Return the (X, Y) coordinate for the center point of the cell that contains the specified text.  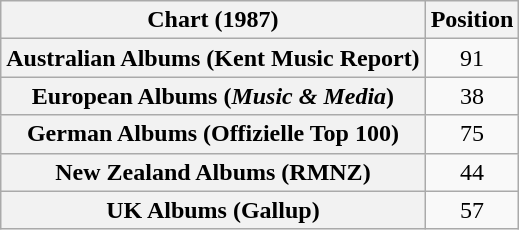
75 (472, 134)
44 (472, 172)
38 (472, 96)
UK Albums (Gallup) (213, 210)
57 (472, 210)
Australian Albums (Kent Music Report) (213, 58)
91 (472, 58)
European Albums (Music & Media) (213, 96)
New Zealand Albums (RMNZ) (213, 172)
Chart (1987) (213, 20)
Position (472, 20)
German Albums (Offizielle Top 100) (213, 134)
